Extract the [x, y] coordinate from the center of the cell holding the provided text.  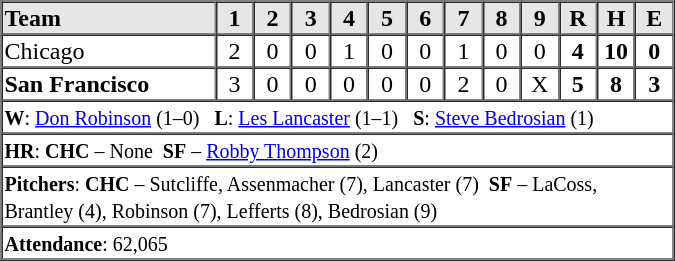
7 [463, 18]
Chicago [109, 50]
Attendance: 62,065 [338, 242]
6 [425, 18]
San Francisco [109, 84]
10 [616, 50]
H [616, 18]
E [654, 18]
W: Don Robinson (1–0) L: Les Lancaster (1–1) S: Steve Bedrosian (1) [338, 116]
R [578, 18]
X [540, 84]
Team [109, 18]
9 [540, 18]
Pitchers: CHC – Sutcliffe, Assenmacher (7), Lancaster (7) SF – LaCoss, Brantley (4), Robinson (7), Lefferts (8), Bedrosian (9) [338, 196]
HR: CHC – None SF – Robby Thompson (2) [338, 150]
